Capture the cell that displays the provided text and extract its [x, y] central coordinate. 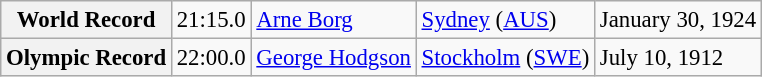
George Hodgson [334, 58]
22:00.0 [211, 58]
July 10, 1912 [678, 58]
Sydney (AUS) [505, 20]
Arne Borg [334, 20]
World Record [86, 20]
January 30, 1924 [678, 20]
Stockholm (SWE) [505, 58]
21:15.0 [211, 20]
Olympic Record [86, 58]
